From the cell containing the given text, extract its center point as [X, Y] coordinate. 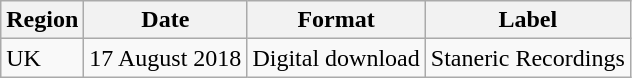
17 August 2018 [166, 58]
Staneric Recordings [528, 58]
UK [42, 58]
Label [528, 20]
Region [42, 20]
Format [336, 20]
Digital download [336, 58]
Date [166, 20]
